Detect which cell encompasses the target text, then output its [X, Y] center coordinate. 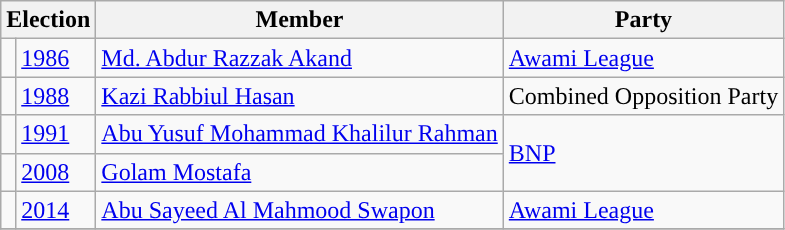
2014 [56, 210]
BNP [643, 153]
Abu Yusuf Mohammad Khalilur Rahman [300, 134]
Combined Opposition Party [643, 96]
Election [48, 20]
1991 [56, 134]
Party [643, 20]
1988 [56, 96]
Golam Mostafa [300, 172]
Md. Abdur Razzak Akand [300, 58]
Member [300, 20]
1986 [56, 58]
Abu Sayeed Al Mahmood Swapon [300, 210]
Kazi Rabbiul Hasan [300, 96]
2008 [56, 172]
